Identify which cell holds the provided text, then report its [x, y] central coordinate. 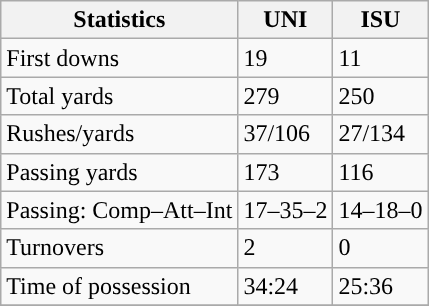
11 [380, 58]
37/106 [286, 134]
250 [380, 96]
Total yards [120, 96]
2 [286, 248]
173 [286, 172]
First downs [120, 58]
ISU [380, 20]
116 [380, 172]
UNI [286, 20]
25:36 [380, 286]
0 [380, 248]
Turnovers [120, 248]
Passing: Comp–Att–Int [120, 210]
17–35–2 [286, 210]
34:24 [286, 286]
14–18–0 [380, 210]
Statistics [120, 20]
Time of possession [120, 286]
279 [286, 96]
19 [286, 58]
27/134 [380, 134]
Passing yards [120, 172]
Rushes/yards [120, 134]
